Search for the cell housing the specified text and yield its (x, y) center coordinate. 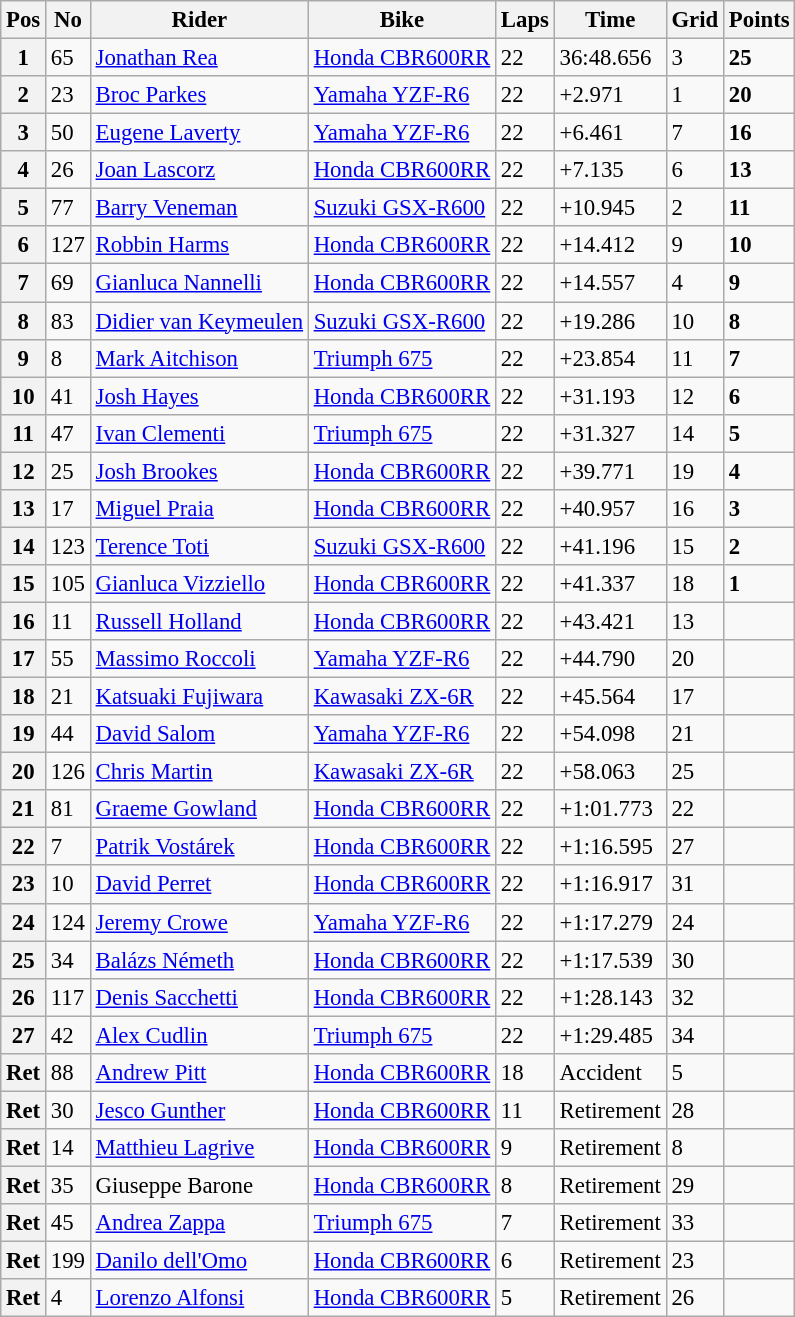
Patrik Vostárek (199, 847)
Gianluca Nannelli (199, 283)
Bike (402, 20)
+44.790 (610, 659)
+14.557 (610, 283)
Jonathan Rea (199, 58)
28 (694, 1110)
Points (760, 20)
Lorenzo Alfonsi (199, 1298)
Ivan Clementi (199, 433)
Broc Parkes (199, 95)
Grid (694, 20)
Terence Toti (199, 546)
+2.971 (610, 95)
Balázs Németh (199, 960)
Mark Aitchison (199, 358)
36:48.656 (610, 58)
Robbin Harms (199, 245)
Russell Holland (199, 621)
+1:17.279 (610, 922)
David Salom (199, 734)
Barry Veneman (199, 208)
No (68, 20)
+1:16.917 (610, 885)
29 (694, 1185)
+14.412 (610, 245)
83 (68, 321)
33 (694, 1223)
Laps (526, 20)
+19.286 (610, 321)
65 (68, 58)
+31.327 (610, 433)
35 (68, 1185)
Josh Hayes (199, 396)
+1:29.485 (610, 1035)
Eugene Laverty (199, 133)
+1:01.773 (610, 809)
Jesco Gunther (199, 1110)
+39.771 (610, 471)
David Perret (199, 885)
Andrea Zappa (199, 1223)
32 (694, 997)
+41.337 (610, 584)
Chris Martin (199, 772)
47 (68, 433)
69 (68, 283)
123 (68, 546)
+1:16.595 (610, 847)
Didier van Keymeulen (199, 321)
Gianluca Vizziello (199, 584)
41 (68, 396)
Time (610, 20)
+6.461 (610, 133)
Giuseppe Barone (199, 1185)
126 (68, 772)
117 (68, 997)
Miguel Praia (199, 509)
Rider (199, 20)
Joan Lascorz (199, 170)
+1:17.539 (610, 960)
55 (68, 659)
+54.098 (610, 734)
88 (68, 1073)
Denis Sacchetti (199, 997)
Pos (24, 20)
Massimo Roccoli (199, 659)
Andrew Pitt (199, 1073)
Accident (610, 1073)
Jeremy Crowe (199, 922)
+10.945 (610, 208)
199 (68, 1261)
77 (68, 208)
127 (68, 245)
+7.135 (610, 170)
50 (68, 133)
Danilo dell'Omo (199, 1261)
+31.193 (610, 396)
42 (68, 1035)
+23.854 (610, 358)
Matthieu Lagrive (199, 1148)
+40.957 (610, 509)
Josh Brookes (199, 471)
105 (68, 584)
+45.564 (610, 697)
Katsuaki Fujiwara (199, 697)
45 (68, 1223)
+41.196 (610, 546)
31 (694, 885)
124 (68, 922)
+1:28.143 (610, 997)
Graeme Gowland (199, 809)
44 (68, 734)
81 (68, 809)
+58.063 (610, 772)
+43.421 (610, 621)
Alex Cudlin (199, 1035)
